Capture the cell that displays the provided text and extract its [X, Y] central coordinate. 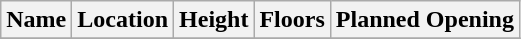
Height [214, 20]
Location [123, 20]
Floors [292, 20]
Planned Opening [424, 20]
Name [36, 20]
